Return [x, y] of the center of cell containing provided text 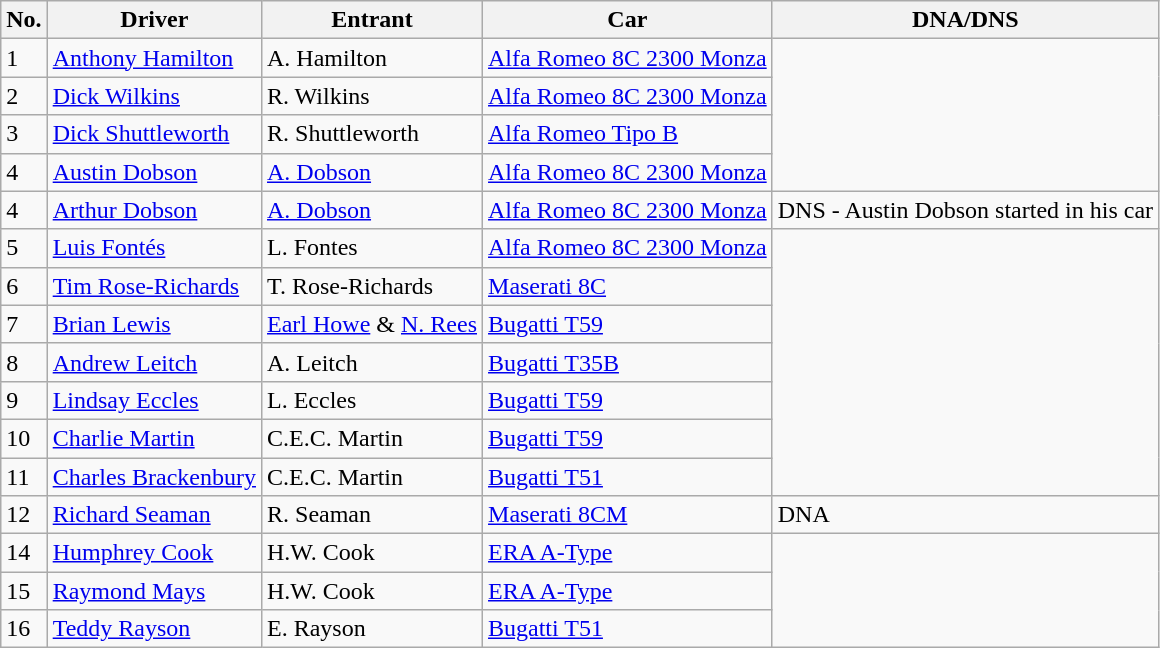
12 [24, 515]
Richard Seaman [154, 515]
Charles Brackenbury [154, 477]
Luis Fontés [154, 248]
9 [24, 400]
5 [24, 248]
Tim Rose-Richards [154, 286]
Entrant [372, 20]
A. Hamilton [372, 58]
Raymond Mays [154, 591]
14 [24, 553]
16 [24, 629]
Austin Dobson [154, 172]
DNS - Austin Dobson started in his car [965, 210]
T. Rose-Richards [372, 286]
L. Eccles [372, 400]
DNA/DNS [965, 20]
2 [24, 96]
Lindsay Eccles [154, 400]
15 [24, 591]
R. Wilkins [372, 96]
DNA [965, 515]
Bugatti T35B [628, 362]
R. Seaman [372, 515]
1 [24, 58]
Dick Wilkins [154, 96]
Driver [154, 20]
Maserati 8C [628, 286]
Car [628, 20]
3 [24, 134]
Alfa Romeo Tipo B [628, 134]
Earl Howe & N. Rees [372, 324]
L. Fontes [372, 248]
6 [24, 286]
11 [24, 477]
Maserati 8CM [628, 515]
Andrew Leitch [154, 362]
Humphrey Cook [154, 553]
7 [24, 324]
10 [24, 438]
A. Leitch [372, 362]
Charlie Martin [154, 438]
Anthony Hamilton [154, 58]
E. Rayson [372, 629]
R. Shuttleworth [372, 134]
Dick Shuttleworth [154, 134]
Teddy Rayson [154, 629]
Brian Lewis [154, 324]
Arthur Dobson [154, 210]
No. [24, 20]
8 [24, 362]
